Pinpoint the cell where the given text exists, returning its [X, Y] midpoint coordinate. 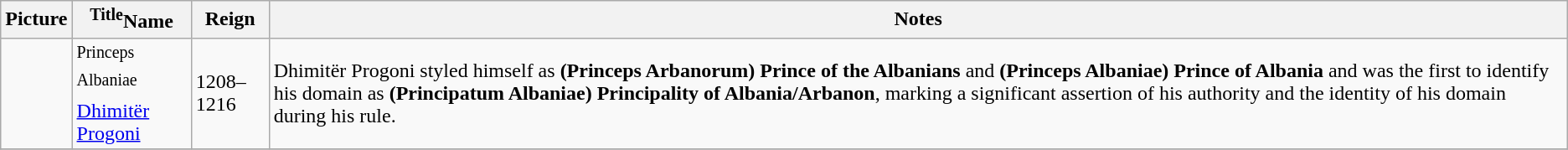
Picture [37, 20]
TitleName [132, 20]
Notes [918, 20]
Princeps Albaniae Dhimitër Progoni [132, 93]
1208–1216 [230, 93]
Reign [230, 20]
